Identify which cell holds the provided text, then report its (x, y) central coordinate. 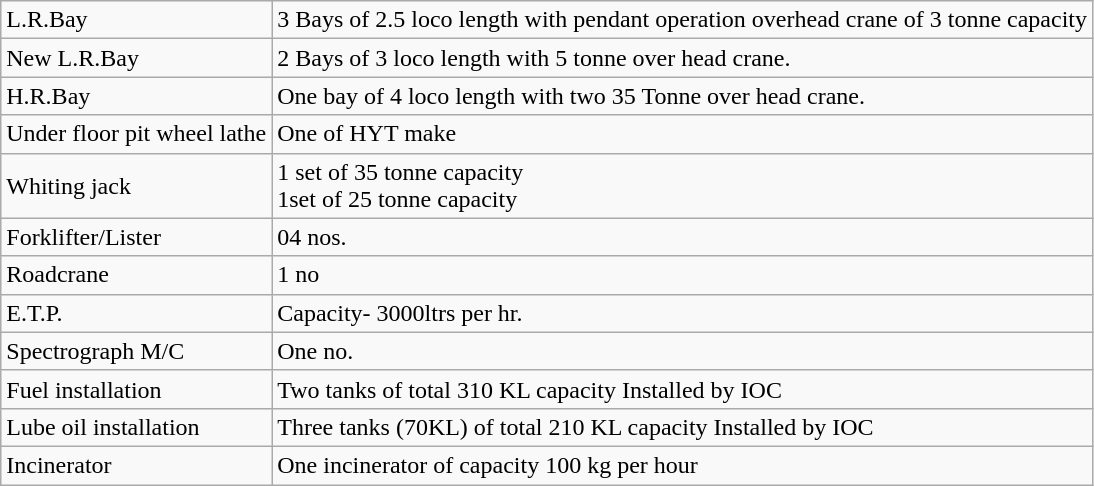
Forklifter/Lister (136, 237)
Whiting jack (136, 186)
Incinerator (136, 465)
Two tanks of total 310 KL capacity Installed by IOC (682, 389)
One no. (682, 351)
One bay of 4 loco length with two 35 Tonne over head crane. (682, 96)
Spectrograph M/C (136, 351)
H.R.Bay (136, 96)
L.R.Bay (136, 20)
1 set of 35 tonne capacity1set of 25 tonne capacity (682, 186)
Fuel installation (136, 389)
2 Bays of 3 loco length with 5 tonne over head crane. (682, 58)
04 nos. (682, 237)
E.T.P. (136, 313)
Under floor pit wheel lathe (136, 134)
One incinerator of capacity 100 kg per hour (682, 465)
Roadcrane (136, 275)
One of HYT make (682, 134)
Capacity‐ 3000ltrs per hr. (682, 313)
Lube oil installation (136, 427)
New L.R.Bay (136, 58)
1 no (682, 275)
Three tanks (70KL) of total 210 KL capacity Installed by IOC (682, 427)
3 Bays of 2.5 loco length with pendant operation overhead crane of 3 tonne capacity (682, 20)
